Return the [X, Y] coordinate for the center point of the cell that contains the specified text.  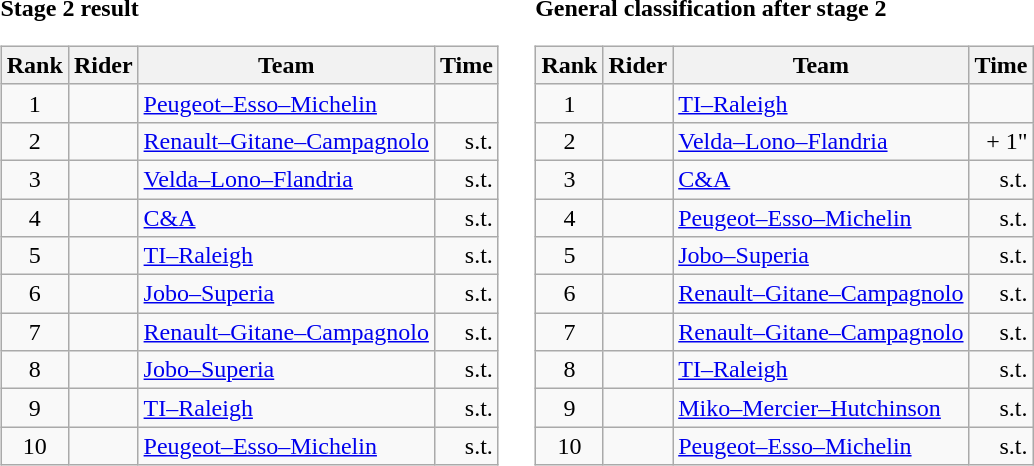
Miko–Mercier–Hutchinson [821, 408]
+ 1" [1001, 141]
